Pinpoint the cell where the given text exists, returning its [x, y] midpoint coordinate. 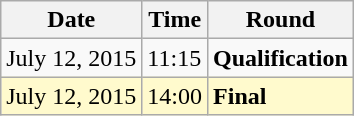
11:15 [175, 58]
Round [281, 20]
Time [175, 20]
Final [281, 96]
Date [72, 20]
Qualification [281, 58]
14:00 [175, 96]
